Determine the (X, Y) coordinate at the center of the cell enclosing the given text.  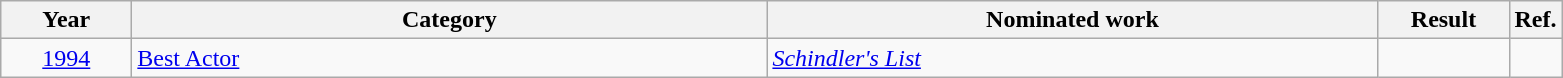
Ref. (1536, 20)
Schindler's List (1072, 58)
Result (1444, 20)
1994 (66, 58)
Best Actor (450, 58)
Nominated work (1072, 20)
Category (450, 20)
Year (66, 20)
